Scan for the cell matching the given text and deliver its [x, y] coordinate at center. 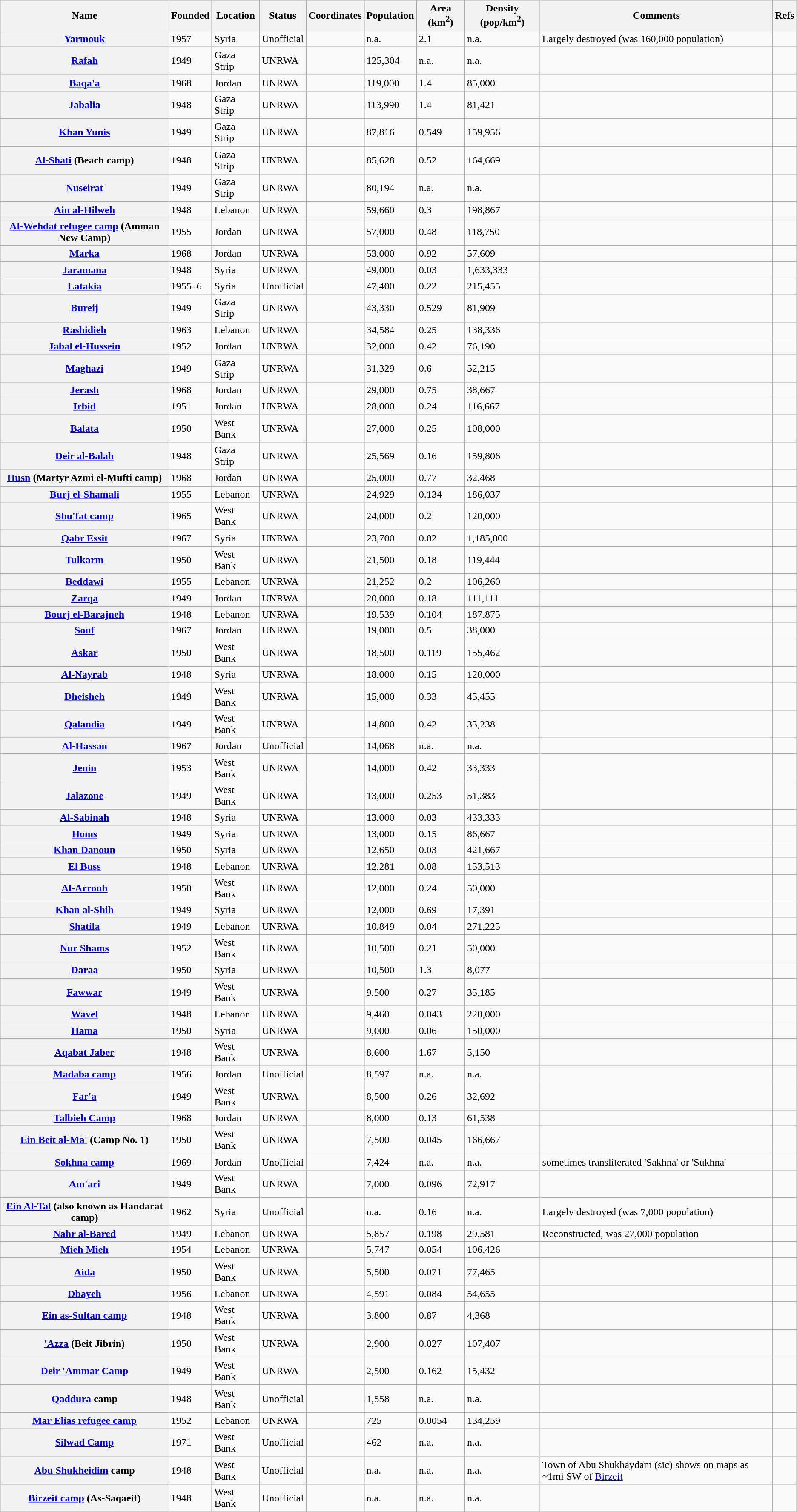
155,462 [502, 652]
18,000 [390, 674]
20,000 [390, 598]
0.22 [440, 286]
0.198 [440, 1234]
1971 [190, 1442]
sometimes transliterated 'Sakhna' or 'Sukhna' [657, 1162]
0.13 [440, 1118]
Jabalia [84, 105]
0.06 [440, 1030]
86,667 [502, 834]
Al-Arroub [84, 888]
29,000 [390, 390]
Zarqa [84, 598]
87,816 [390, 133]
5,747 [390, 1250]
Refs [785, 16]
59,660 [390, 210]
0.6 [440, 368]
0.48 [440, 232]
Rashidieh [84, 330]
15,000 [390, 696]
Ein as-Sultan camp [84, 1315]
49,000 [390, 270]
166,667 [502, 1140]
Khan al-Shih [84, 910]
1969 [190, 1162]
Al-Hassan [84, 746]
0.096 [440, 1184]
28,000 [390, 406]
21,252 [390, 582]
Status [283, 16]
Baqa'a [84, 83]
Madaba camp [84, 1074]
43,330 [390, 308]
0.027 [440, 1343]
'Azza (Beit Jibrin) [84, 1343]
Founded [190, 16]
31,329 [390, 368]
Hama [84, 1030]
35,185 [502, 992]
Deir 'Ammar Camp [84, 1371]
153,513 [502, 866]
Name [84, 16]
5,150 [502, 1052]
118,750 [502, 232]
0.043 [440, 1014]
119,000 [390, 83]
Husn (Martyr Azmi el-Mufti camp) [84, 478]
Yarmouk [84, 39]
72,917 [502, 1184]
10,849 [390, 926]
107,407 [502, 1343]
81,909 [502, 308]
0.162 [440, 1371]
Ain al-Hilweh [84, 210]
0.253 [440, 795]
8,597 [390, 1074]
2,500 [390, 1371]
15,432 [502, 1371]
159,956 [502, 133]
1,185,000 [502, 538]
0.92 [440, 254]
Balata [84, 428]
Askar [84, 652]
Khan Yunis [84, 133]
215,455 [502, 286]
186,037 [502, 494]
0.02 [440, 538]
23,700 [390, 538]
32,000 [390, 346]
7,500 [390, 1140]
57,609 [502, 254]
0.87 [440, 1315]
462 [390, 1442]
8,000 [390, 1118]
85,000 [502, 83]
8,500 [390, 1096]
Qaddura camp [84, 1399]
134,259 [502, 1420]
Al-Nayrab [84, 674]
0.52 [440, 160]
164,669 [502, 160]
0.045 [440, 1140]
Ein Al-Tal (also known as Handarat camp) [84, 1211]
0.75 [440, 390]
Comments [657, 16]
32,468 [502, 478]
150,000 [502, 1030]
0.77 [440, 478]
19,000 [390, 630]
Nur Shams [84, 948]
Daraa [84, 970]
1,633,333 [502, 270]
Beddawi [84, 582]
1963 [190, 330]
Location [236, 16]
0.04 [440, 926]
18,500 [390, 652]
Bourj el-Barajneh [84, 614]
106,426 [502, 1250]
80,194 [390, 188]
1954 [190, 1250]
138,336 [502, 330]
116,667 [502, 406]
198,867 [502, 210]
1957 [190, 39]
1.67 [440, 1052]
Jerash [84, 390]
Al-Sabinah [84, 818]
4,368 [502, 1315]
Qabr Essit [84, 538]
0.084 [440, 1294]
Deir al-Balah [84, 455]
Mieh Mieh [84, 1250]
2,900 [390, 1343]
Qalandia [84, 724]
Far'a [84, 1096]
119,444 [502, 560]
81,421 [502, 105]
51,383 [502, 795]
9,460 [390, 1014]
106,260 [502, 582]
0.33 [440, 696]
Wavel [84, 1014]
0.054 [440, 1250]
52,215 [502, 368]
9,000 [390, 1030]
Jaramana [84, 270]
Rafah [84, 60]
Shu'fat camp [84, 516]
24,929 [390, 494]
Town of Abu Shukhaydam (sic) shows on maps as ~1mi SW of Birzeit [657, 1470]
9,500 [390, 992]
Birzeit camp (As-Saqaeif) [84, 1498]
433,333 [502, 818]
Marka [84, 254]
Ein Beit al-Ma' (Camp No. 1) [84, 1140]
0.119 [440, 652]
Mar Elias refugee camp [84, 1420]
33,333 [502, 768]
113,990 [390, 105]
0.134 [440, 494]
0.21 [440, 948]
271,225 [502, 926]
1,558 [390, 1399]
2.1 [440, 39]
1965 [190, 516]
Jabal el-Hussein [84, 346]
24,000 [390, 516]
Maghazi [84, 368]
Area (km2) [440, 16]
12,281 [390, 866]
Jalazone [84, 795]
1955–6 [190, 286]
Bureij [84, 308]
5,857 [390, 1234]
45,455 [502, 696]
34,584 [390, 330]
7,424 [390, 1162]
38,000 [502, 630]
Density (pop/km2) [502, 16]
Reconstructed, was 27,000 population [657, 1234]
Jenin [84, 768]
0.549 [440, 133]
38,667 [502, 390]
Talbieh Camp [84, 1118]
7,000 [390, 1184]
220,000 [502, 1014]
111,111 [502, 598]
3,800 [390, 1315]
Shatila [84, 926]
4,591 [390, 1294]
8,600 [390, 1052]
1.3 [440, 970]
47,400 [390, 286]
Al-Shati (Beach camp) [84, 160]
85,628 [390, 160]
Al-Wehdat refugee camp (Amman New Camp) [84, 232]
61,538 [502, 1118]
14,000 [390, 768]
421,667 [502, 850]
Khan Danoun [84, 850]
77,465 [502, 1272]
1962 [190, 1211]
Aida [84, 1272]
Sokhna camp [84, 1162]
0.0054 [440, 1420]
12,650 [390, 850]
57,000 [390, 232]
Abu Shukheidim camp [84, 1470]
0.5 [440, 630]
108,000 [502, 428]
19,539 [390, 614]
0.69 [440, 910]
Irbid [84, 406]
35,238 [502, 724]
21,500 [390, 560]
Dheisheh [84, 696]
Aqabat Jaber [84, 1052]
Nuseirat [84, 188]
25,569 [390, 455]
76,190 [502, 346]
0.27 [440, 992]
1951 [190, 406]
25,000 [390, 478]
Homs [84, 834]
Am'ari [84, 1184]
Silwad Camp [84, 1442]
14,068 [390, 746]
5,500 [390, 1272]
54,655 [502, 1294]
1953 [190, 768]
17,391 [502, 910]
725 [390, 1420]
Largely destroyed (was 7,000 population) [657, 1211]
Souf [84, 630]
Population [390, 16]
32,692 [502, 1096]
8,077 [502, 970]
27,000 [390, 428]
0.071 [440, 1272]
125,304 [390, 60]
0.529 [440, 308]
53,000 [390, 254]
Fawwar [84, 992]
Latakia [84, 286]
Tulkarm [84, 560]
Dbayeh [84, 1294]
Burj el-Shamali [84, 494]
0.3 [440, 210]
187,875 [502, 614]
14,800 [390, 724]
159,806 [502, 455]
El Buss [84, 866]
29,581 [502, 1234]
0.08 [440, 866]
0.104 [440, 614]
Largely destroyed (was 160,000 population) [657, 39]
Nahr al-Bared [84, 1234]
0.26 [440, 1096]
Coordinates [335, 16]
